Return the [x, y] coordinate for the center point of the cell that contains the specified text.  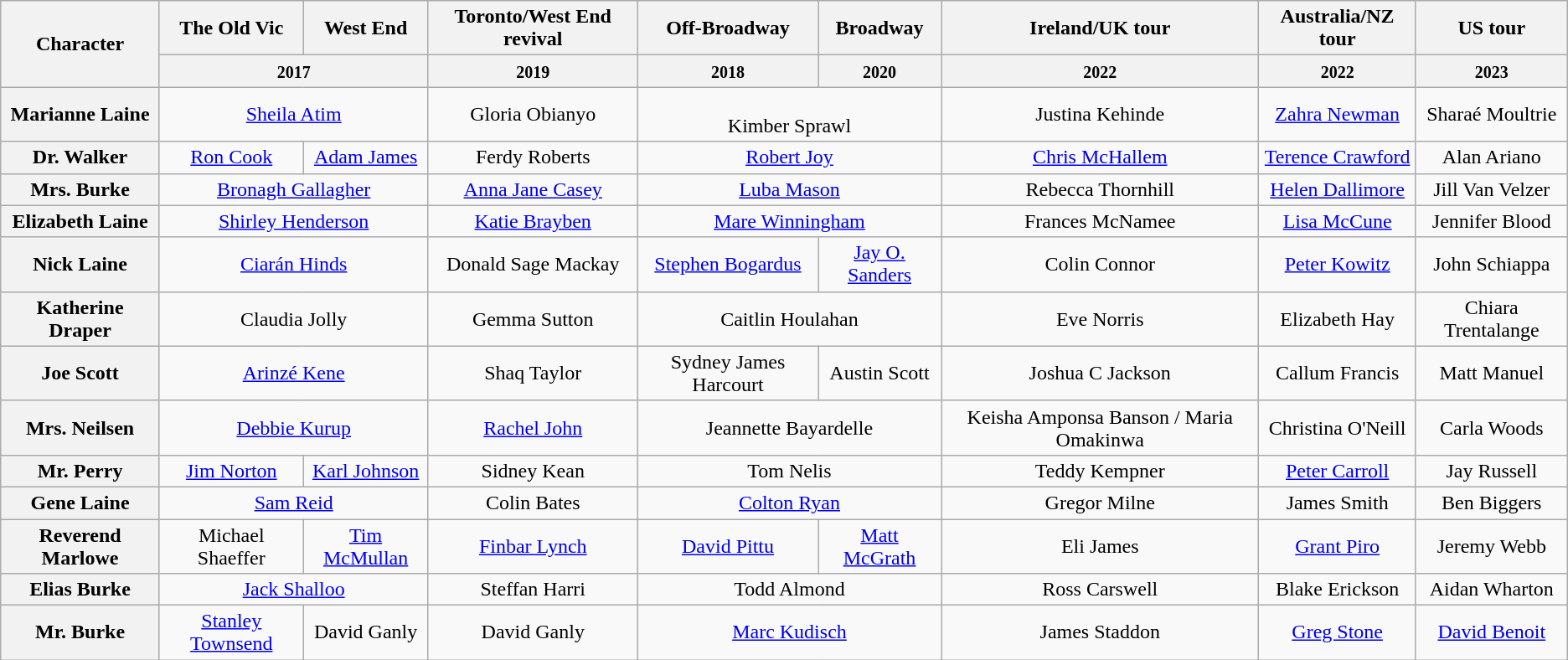
Carla Woods [1491, 427]
Broadway [879, 28]
Adam James [365, 157]
Ciarán Hinds [293, 265]
Anna Jane Casey [533, 189]
Caitlin Houlahan [789, 318]
Gene Laine [80, 503]
Toronto/West End revival [533, 28]
Peter Kowitz [1337, 265]
Alan Ariano [1491, 157]
Tom Nelis [789, 471]
Luba Mason [789, 189]
Matt Manuel [1491, 374]
James Staddon [1101, 633]
Callum Francis [1337, 374]
Austin Scott [879, 374]
Debbie Kurup [293, 427]
Steffan Harri [533, 590]
Dr. Walker [80, 157]
Tim McMullan [365, 546]
Marianne Laine [80, 114]
Mrs. Burke [80, 189]
Sheila Atim [293, 114]
Jeremy Webb [1491, 546]
The Old Vic [231, 28]
Eli James [1101, 546]
Frances McNamee [1101, 221]
Character [80, 44]
Sydney James Harcourt [727, 374]
Jay Russell [1491, 471]
Grant Piro [1337, 546]
Gemma Sutton [533, 318]
David Benoit [1491, 633]
Zahra Newman [1337, 114]
2018 [727, 71]
Mare Winningham [789, 221]
Aidan Wharton [1491, 590]
Sam Reid [293, 503]
Off-Broadway [727, 28]
Christina O'Neill [1337, 427]
Elizabeth Laine [80, 221]
Chris McHallem [1101, 157]
Ron Cook [231, 157]
Ireland/UK tour [1101, 28]
Peter Carroll [1337, 471]
Katie Brayben [533, 221]
2017 [293, 71]
James Smith [1337, 503]
Mrs. Neilsen [80, 427]
Jennifer Blood [1491, 221]
Mr. Burke [80, 633]
Donald Sage Mackay [533, 265]
2019 [533, 71]
Rachel John [533, 427]
Jack Shalloo [293, 590]
Bronagh Gallagher [293, 189]
Greg Stone [1337, 633]
Ross Carswell [1101, 590]
Marc Kudisch [789, 633]
Teddy Kempner [1101, 471]
Sidney Kean [533, 471]
Shirley Henderson [293, 221]
West End [365, 28]
Nick Laine [80, 265]
Katherine Draper [80, 318]
Stephen Bogardus [727, 265]
Reverend Marlowe [80, 546]
Arinzé Kene [293, 374]
Kimber Sprawl [789, 114]
David Pittu [727, 546]
2023 [1491, 71]
Colin Connor [1101, 265]
Todd Almond [789, 590]
Gloria Obianyo [533, 114]
Shaq Taylor [533, 374]
Joe Scott [80, 374]
Colton Ryan [789, 503]
Jill Van Velzer [1491, 189]
Chiara Trentalange [1491, 318]
Eve Norris [1101, 318]
Elias Burke [80, 590]
Claudia Jolly [293, 318]
Lisa McCune [1337, 221]
Sharaé Moultrie [1491, 114]
Joshua C Jackson [1101, 374]
John Schiappa [1491, 265]
Rebecca Thornhill [1101, 189]
Elizabeth Hay [1337, 318]
Justina Kehinde [1101, 114]
Colin Bates [533, 503]
Mr. Perry [80, 471]
Terence Crawford [1337, 157]
Jay O. Sanders [879, 265]
Robert Joy [789, 157]
Ferdy Roberts [533, 157]
Michael Shaeffer [231, 546]
Australia/NZ tour [1337, 28]
Helen Dallimore [1337, 189]
Jim Norton [231, 471]
Finbar Lynch [533, 546]
Stanley Townsend [231, 633]
Jeannette Bayardelle [789, 427]
2020 [879, 71]
Gregor Milne [1101, 503]
Blake Erickson [1337, 590]
Karl Johnson [365, 471]
Keisha Amponsa Banson / Maria Omakinwa [1101, 427]
Matt McGrath [879, 546]
US tour [1491, 28]
Ben Biggers [1491, 503]
